Pinpoint the cell where the given text exists, returning its [x, y] midpoint coordinate. 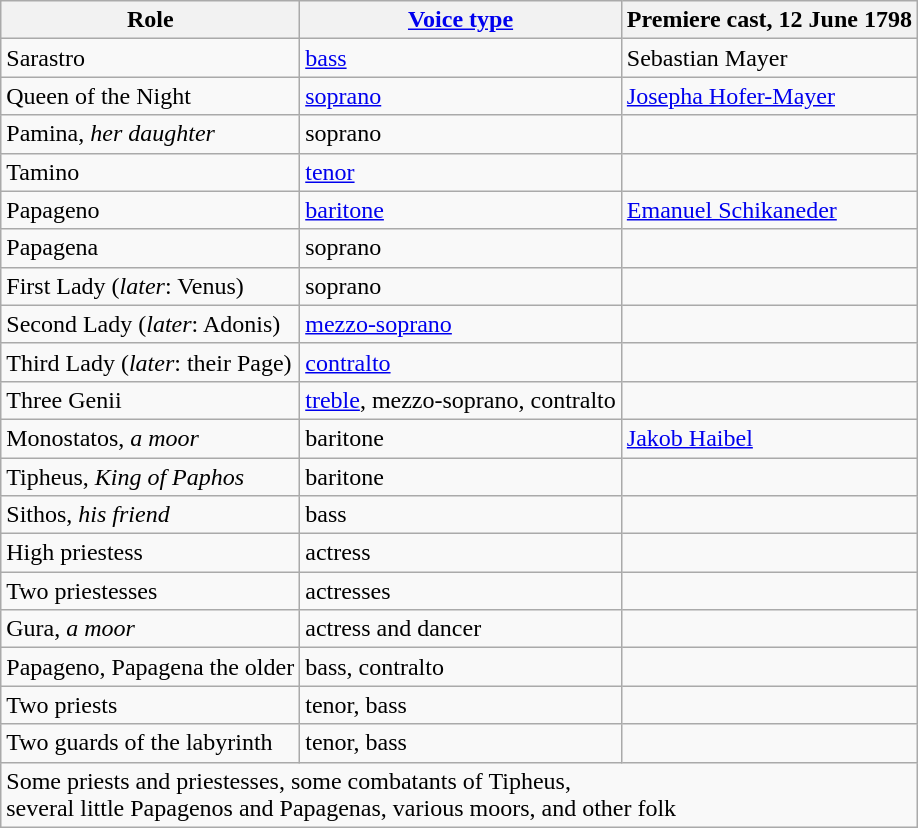
actress and dancer [461, 629]
Some priests and priestesses, some combatants of Tipheus,several little Papagenos and Papagenas, various moors, and other folk [460, 794]
Monostatos, a moor [150, 438]
treble, mezzo-soprano, contralto [461, 400]
Sarastro [150, 58]
Papagena [150, 248]
Jakob Haibel [769, 438]
Three Genii [150, 400]
bass, contralto [461, 667]
Tipheus, King of Paphos [150, 477]
Third Lady (later: their Page) [150, 362]
Tamino [150, 172]
actresses [461, 591]
Premiere cast, 12 June 1798 [769, 20]
mezzo-soprano [461, 324]
Sebastian Mayer [769, 58]
Two priests [150, 705]
contralto [461, 362]
Emanuel Schikaneder [769, 210]
Two guards of the labyrinth [150, 743]
tenor [461, 172]
Josepha Hofer-Mayer [769, 96]
Role [150, 20]
Queen of the Night [150, 96]
Two priestesses [150, 591]
High priestess [150, 553]
Sithos, his friend [150, 515]
Papageno [150, 210]
actress [461, 553]
First Lady (later: Venus) [150, 286]
Voice type [461, 20]
Gura, a moor [150, 629]
Pamina, her daughter [150, 134]
Second Lady (later: Adonis) [150, 324]
Papageno, Papagena the older [150, 667]
